Extract the [X, Y] coordinate from the center of the cell holding the provided text.  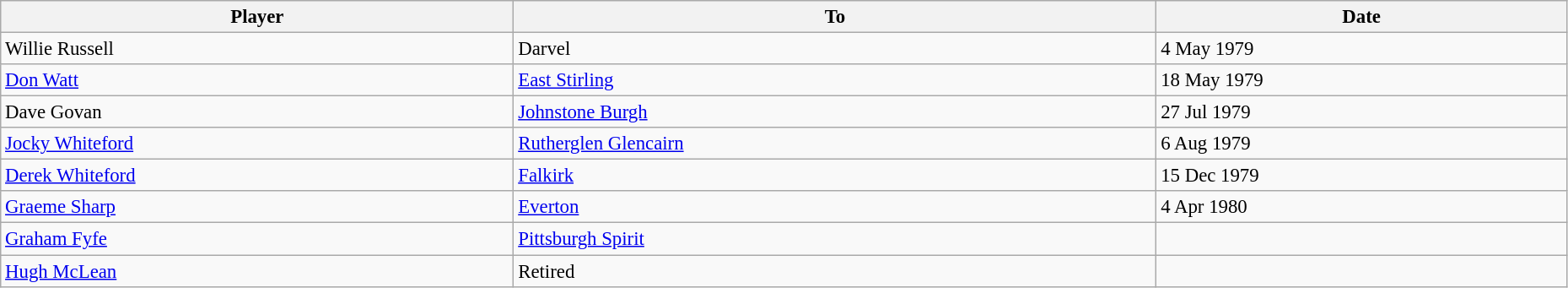
27 Jul 1979 [1361, 112]
East Stirling [835, 80]
Don Watt [257, 80]
Derek Whiteford [257, 176]
4 May 1979 [1361, 49]
Rutherglen Glencairn [835, 144]
Everton [835, 207]
Graeme Sharp [257, 207]
Graham Fyfe [257, 239]
To [835, 17]
Willie Russell [257, 49]
Player [257, 17]
Hugh McLean [257, 271]
Retired [835, 271]
Dave Govan [257, 112]
Falkirk [835, 176]
Pittsburgh Spirit [835, 239]
15 Dec 1979 [1361, 176]
Jocky Whiteford [257, 144]
Darvel [835, 49]
18 May 1979 [1361, 80]
Johnstone Burgh [835, 112]
Date [1361, 17]
6 Aug 1979 [1361, 144]
4 Apr 1980 [1361, 207]
